Return (x, y) of the center of cell containing provided text 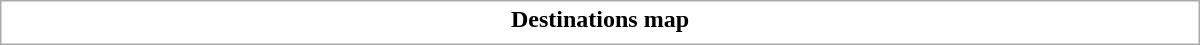
Destinations map (600, 19)
